Identify which cell holds the provided text, then report its (x, y) central coordinate. 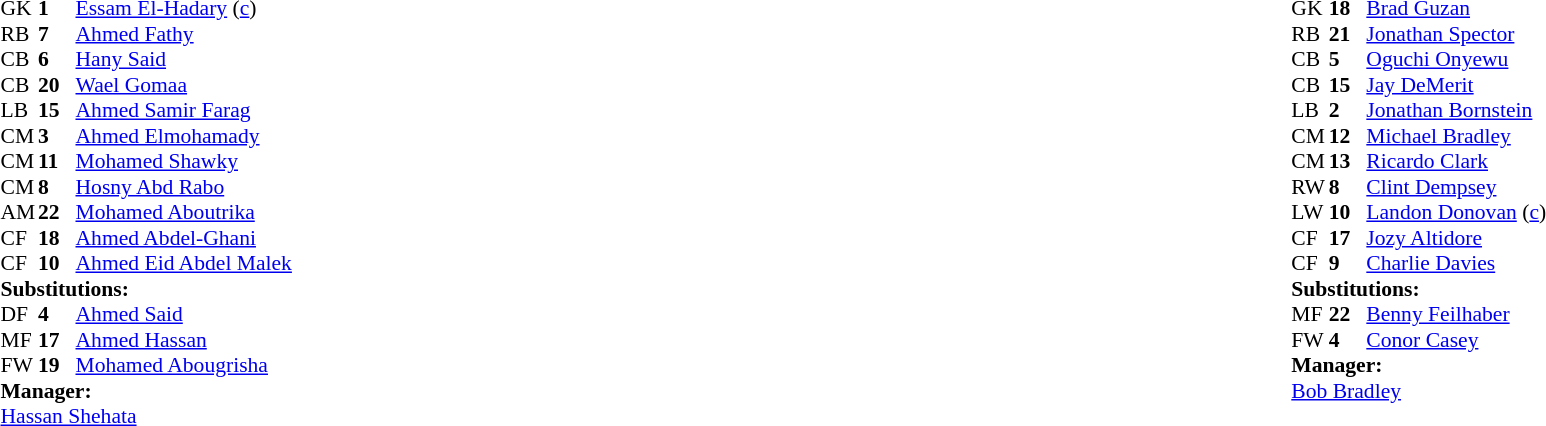
6 (57, 59)
Ahmed Hassan (184, 340)
Bob Bradley (1418, 391)
12 (1348, 136)
20 (57, 85)
Ahmed Fathy (184, 34)
Charlie Davies (1456, 263)
Benny Feilhaber (1456, 315)
Oguchi Onyewu (1456, 59)
Clint Dempsey (1456, 187)
Ahmed Abdel-Ghani (184, 238)
RW (1310, 187)
Hany Said (184, 59)
Wael Gomaa (184, 85)
9 (1348, 263)
Mohamed Shawky (184, 161)
Michael Bradley (1456, 136)
DF (19, 315)
Jonathan Bornstein (1456, 111)
Landon Donovan (c) (1456, 213)
7 (57, 34)
Ricardo Clark (1456, 161)
3 (57, 136)
Ahmed Elmohamady (184, 136)
AM (19, 213)
11 (57, 161)
21 (1348, 34)
19 (57, 365)
Ahmed Eid Abdel Malek (184, 263)
Jay DeMerit (1456, 85)
LW (1310, 213)
Ahmed Samir Farag (184, 111)
Jonathan Spector (1456, 34)
Mohamed Aboutrika (184, 213)
Ahmed Said (184, 315)
18 (57, 238)
Jozy Altidore (1456, 238)
Hosny Abd Rabo (184, 187)
2 (1348, 111)
5 (1348, 59)
Conor Casey (1456, 340)
Mohamed Abougrisha (184, 365)
13 (1348, 161)
